Return the (x, y) coordinate for the center point of the cell that contains the specified text.  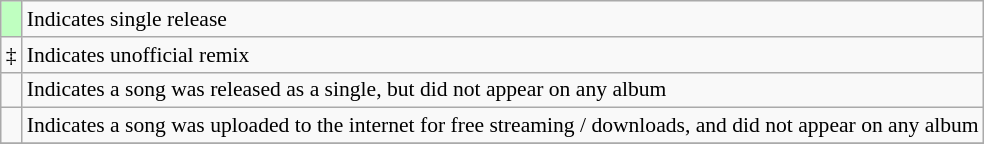
Indicates unofficial remix (503, 55)
‡ (12, 55)
Indicates a song was released as a single, but did not appear on any album (503, 90)
Indicates a song was uploaded to the internet for free streaming / downloads, and did not appear on any album (503, 126)
Indicates single release (503, 19)
